Output the (X, Y) coordinate of the center of the cell containing the given text.  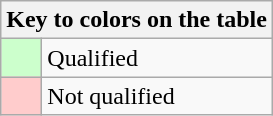
Not qualified (158, 96)
Key to colors on the table (137, 20)
Qualified (158, 58)
